Find where the given text appears and provide that cell's center as (x, y) coordinate. 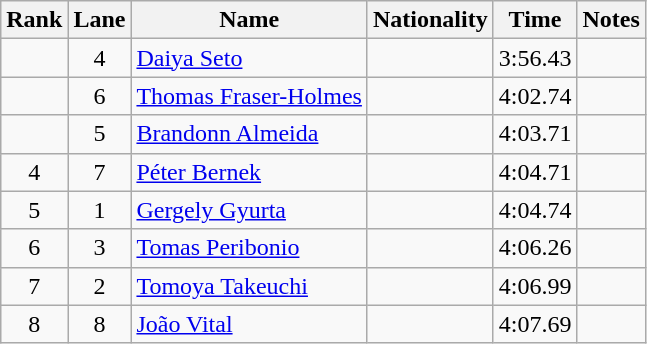
Daiya Seto (250, 58)
Brandonn Almeida (250, 134)
4:06.99 (535, 286)
3 (100, 248)
4:07.69 (535, 324)
Tomas Peribonio (250, 248)
Name (250, 20)
Tomoya Takeuchi (250, 286)
Time (535, 20)
Péter Bernek (250, 172)
4:02.74 (535, 96)
Notes (611, 20)
4:04.71 (535, 172)
2 (100, 286)
4:06.26 (535, 248)
4:04.74 (535, 210)
3:56.43 (535, 58)
João Vital (250, 324)
4:03.71 (535, 134)
Lane (100, 20)
Nationality (430, 20)
1 (100, 210)
Gergely Gyurta (250, 210)
Thomas Fraser-Holmes (250, 96)
Rank (34, 20)
